Determine the [x, y] coordinate at the center of the cell enclosing the given text.  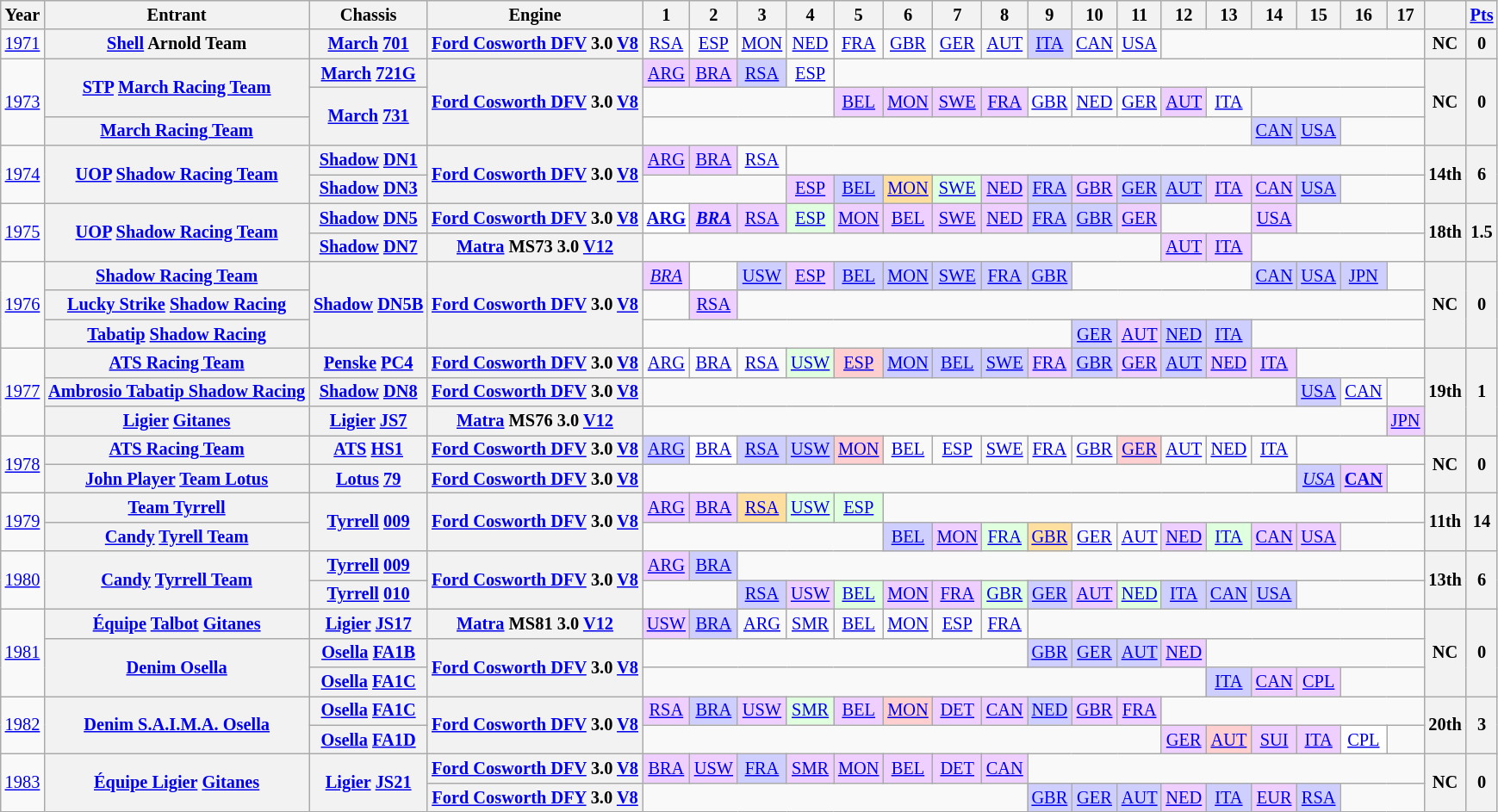
Équipe Ligier Gitanes [177, 782]
1980 [22, 580]
4 [810, 15]
1974 [22, 174]
Matra MS73 3.0 V12 [535, 247]
1983 [22, 782]
1977 [22, 391]
Ligier JS21 [369, 782]
15 [1318, 15]
9 [1050, 15]
Shadow DN8 [369, 392]
Shadow DN5B [369, 305]
Tyrrell 010 [369, 594]
Year [22, 15]
ATS HS1 [369, 449]
8 [1004, 15]
Entrant [177, 15]
March 721G [369, 73]
20th [1445, 725]
Osella FA1D [369, 740]
Denim Osella [177, 666]
Engine [535, 15]
EUR [1275, 797]
Shadow DN7 [369, 247]
Osella FA1B [369, 653]
Lotus 79 [369, 479]
7 [958, 15]
STP March Racing Team [177, 88]
Denim S.A.I.M.A. Osella [177, 725]
Shadow Racing Team [177, 276]
March Racing Team [177, 131]
1975 [22, 232]
Matra MS81 3.0 V12 [535, 623]
1982 [22, 725]
Candy Tyrrell Team [177, 580]
1978 [22, 463]
Tabatip Shadow Racing [177, 334]
Ambrosio Tabatip Shadow Racing [177, 392]
Shadow DN5 [369, 218]
Candy Tyrell Team [177, 536]
13 [1228, 15]
Ford Cosworth DFY 3.0 V8 [535, 797]
Shell Arnold Team [177, 44]
Matra MS76 3.0 V12 [535, 421]
17 [1406, 15]
13th [1445, 580]
1973 [22, 102]
10 [1094, 15]
1976 [22, 305]
March 731 [369, 115]
Ligier Gitanes [177, 421]
18th [1445, 232]
March 701 [369, 44]
1979 [22, 522]
Shadow DN1 [369, 160]
Ligier JS17 [369, 623]
Shadow DN3 [369, 189]
12 [1184, 15]
2 [713, 15]
5 [858, 15]
Team Tyrrell [177, 507]
Chassis [369, 15]
1981 [22, 653]
11th [1445, 522]
11 [1140, 15]
John Player Team Lotus [177, 479]
Pts [1482, 15]
Équipe Talbot Gitanes [177, 623]
14th [1445, 174]
1971 [22, 44]
Ligier JS7 [369, 421]
Lucky Strike Shadow Racing [177, 305]
Penske PC4 [369, 363]
SUI [1275, 740]
16 [1364, 15]
1.5 [1482, 232]
19th [1445, 391]
